Detect which cell encompasses the target text, then output its [x, y] center coordinate. 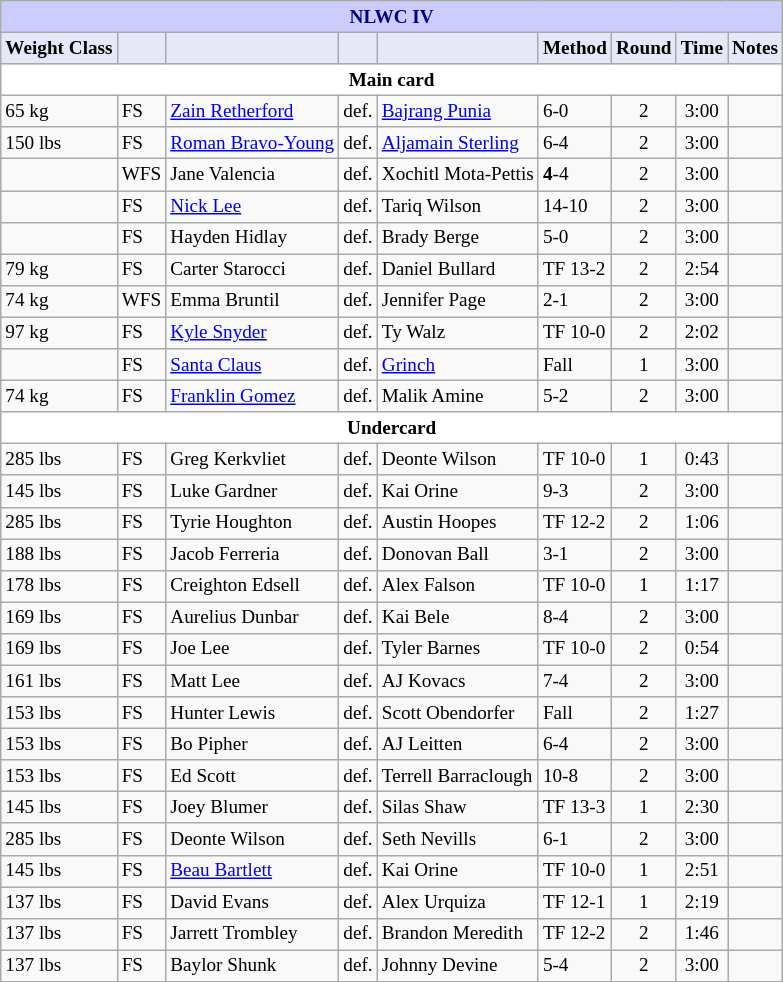
97 kg [59, 333]
Joe Lee [252, 649]
Method [574, 48]
9-3 [574, 491]
Terrell Barraclough [458, 776]
Xochitl Mota-Pettis [458, 175]
Baylor Shunk [252, 966]
Brandon Meredith [458, 934]
Daniel Bullard [458, 270]
3-1 [574, 554]
2-1 [574, 301]
10-8 [574, 776]
Grinch [458, 365]
Nick Lee [252, 206]
0:54 [702, 649]
NLWC IV [392, 17]
Roman Bravo-Young [252, 143]
Emma Bruntil [252, 301]
Tariq Wilson [458, 206]
161 lbs [59, 681]
Creighton Edsell [252, 586]
Kyle Snyder [252, 333]
AJ Kovacs [458, 681]
178 lbs [59, 586]
Scott Obendorfer [458, 713]
Tyrie Houghton [252, 523]
Brady Berge [458, 238]
65 kg [59, 111]
Jennifer Page [458, 301]
Santa Claus [252, 365]
Hunter Lewis [252, 713]
Alex Falson [458, 586]
6-0 [574, 111]
David Evans [252, 902]
1:06 [702, 523]
Greg Kerkvliet [252, 460]
Austin Hoopes [458, 523]
Franklin Gomez [252, 396]
2:51 [702, 871]
Weight Class [59, 48]
2:54 [702, 270]
0:43 [702, 460]
Beau Bartlett [252, 871]
Time [702, 48]
1:46 [702, 934]
150 lbs [59, 143]
Aurelius Dunbar [252, 618]
Luke Gardner [252, 491]
Undercard [392, 428]
Jarrett Trombley [252, 934]
Malik Amine [458, 396]
Round [644, 48]
Ed Scott [252, 776]
1:17 [702, 586]
1:27 [702, 713]
Silas Shaw [458, 808]
Main card [392, 80]
Kai Bele [458, 618]
4-4 [574, 175]
Joey Blumer [252, 808]
Tyler Barnes [458, 649]
Aljamain Sterling [458, 143]
Zain Retherford [252, 111]
6-1 [574, 839]
79 kg [59, 270]
TF 13-3 [574, 808]
Matt Lee [252, 681]
14-10 [574, 206]
Bo Pipher [252, 744]
2:02 [702, 333]
Alex Urquiza [458, 902]
8-4 [574, 618]
5-0 [574, 238]
5-2 [574, 396]
Jane Valencia [252, 175]
5-4 [574, 966]
7-4 [574, 681]
Seth Nevills [458, 839]
2:30 [702, 808]
Jacob Ferreria [252, 554]
2:19 [702, 902]
TF 13-2 [574, 270]
Notes [756, 48]
TF 12-1 [574, 902]
Bajrang Punia [458, 111]
AJ Leitten [458, 744]
Carter Starocci [252, 270]
Johnny Devine [458, 966]
188 lbs [59, 554]
Hayden Hidlay [252, 238]
Donovan Ball [458, 554]
Ty Walz [458, 333]
